For the text-containing cell, return its midpoint in (X, Y) coordinate format. 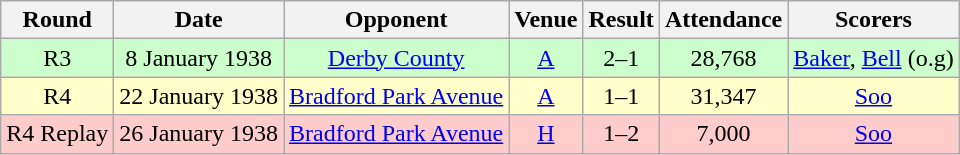
Round (58, 20)
Attendance (723, 20)
Opponent (396, 20)
R4 (58, 96)
8 January 1938 (199, 58)
R3 (58, 58)
26 January 1938 (199, 134)
28,768 (723, 58)
Venue (546, 20)
2–1 (621, 58)
H (546, 134)
Scorers (874, 20)
1–1 (621, 96)
Result (621, 20)
22 January 1938 (199, 96)
R4 Replay (58, 134)
Baker, Bell (o.g) (874, 58)
31,347 (723, 96)
1–2 (621, 134)
Derby County (396, 58)
7,000 (723, 134)
Date (199, 20)
